Pinpoint the cell where the given text exists, returning its [X, Y] midpoint coordinate. 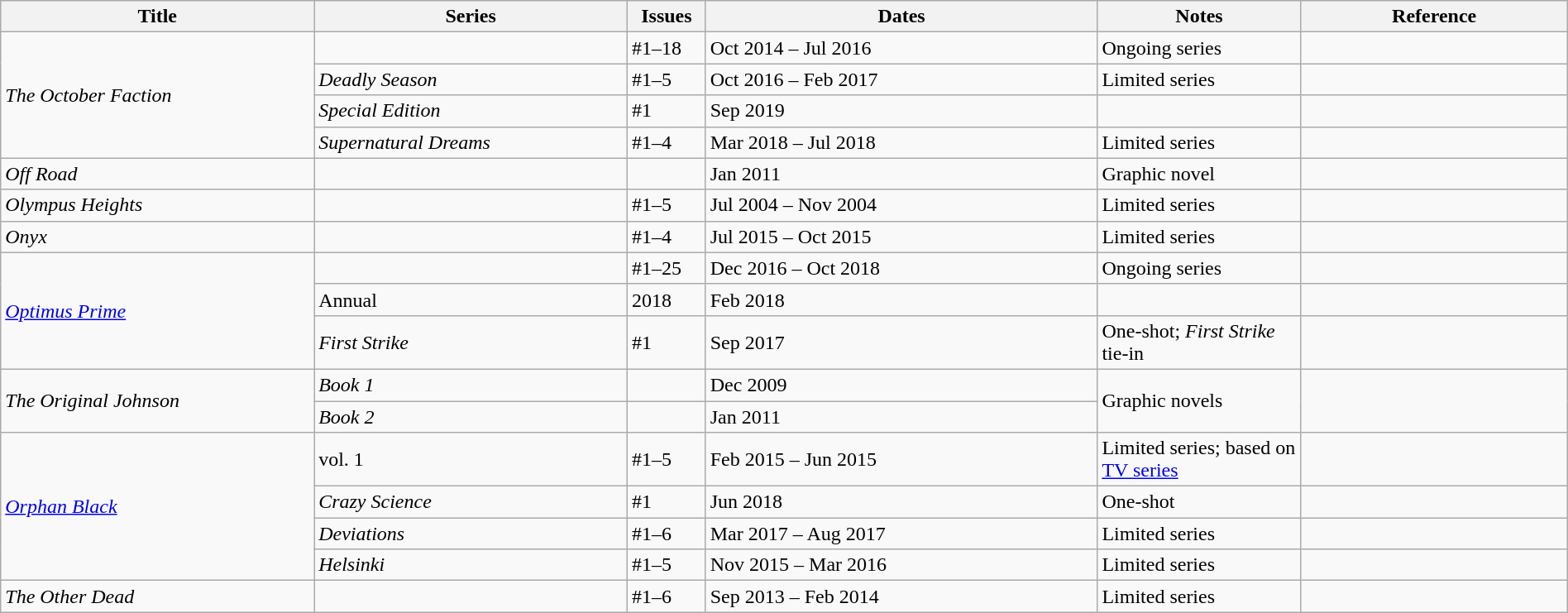
Jul 2004 – Nov 2004 [901, 205]
Graphic novels [1199, 400]
Dec 2016 – Oct 2018 [901, 268]
Sep 2017 [901, 342]
Dec 2009 [901, 385]
Sep 2019 [901, 111]
Onyx [157, 237]
Issues [667, 17]
Deviations [471, 534]
Special Edition [471, 111]
Oct 2016 – Feb 2017 [901, 79]
One-shot; First Strike tie-in [1199, 342]
Book 1 [471, 385]
The October Faction [157, 95]
Feb 2018 [901, 299]
First Strike [471, 342]
Jun 2018 [901, 502]
The Original Johnson [157, 400]
Dates [901, 17]
Nov 2015 – Mar 2016 [901, 565]
Crazy Science [471, 502]
Annual [471, 299]
vol. 1 [471, 460]
Optimus Prime [157, 311]
Oct 2014 – Jul 2016 [901, 48]
Book 2 [471, 416]
Off Road [157, 174]
2018 [667, 299]
#1–25 [667, 268]
Graphic novel [1199, 174]
Series [471, 17]
#1–18 [667, 48]
Title [157, 17]
Helsinki [471, 565]
Olympus Heights [157, 205]
Mar 2018 – Jul 2018 [901, 142]
Orphan Black [157, 506]
Mar 2017 – Aug 2017 [901, 534]
Limited series; based on TV series [1199, 460]
Jul 2015 – Oct 2015 [901, 237]
Notes [1199, 17]
Sep 2013 – Feb 2014 [901, 596]
Deadly Season [471, 79]
The Other Dead [157, 596]
Reference [1434, 17]
One-shot [1199, 502]
Feb 2015 – Jun 2015 [901, 460]
Supernatural Dreams [471, 142]
